Scan for the cell matching the given text and deliver its [x, y] coordinate at center. 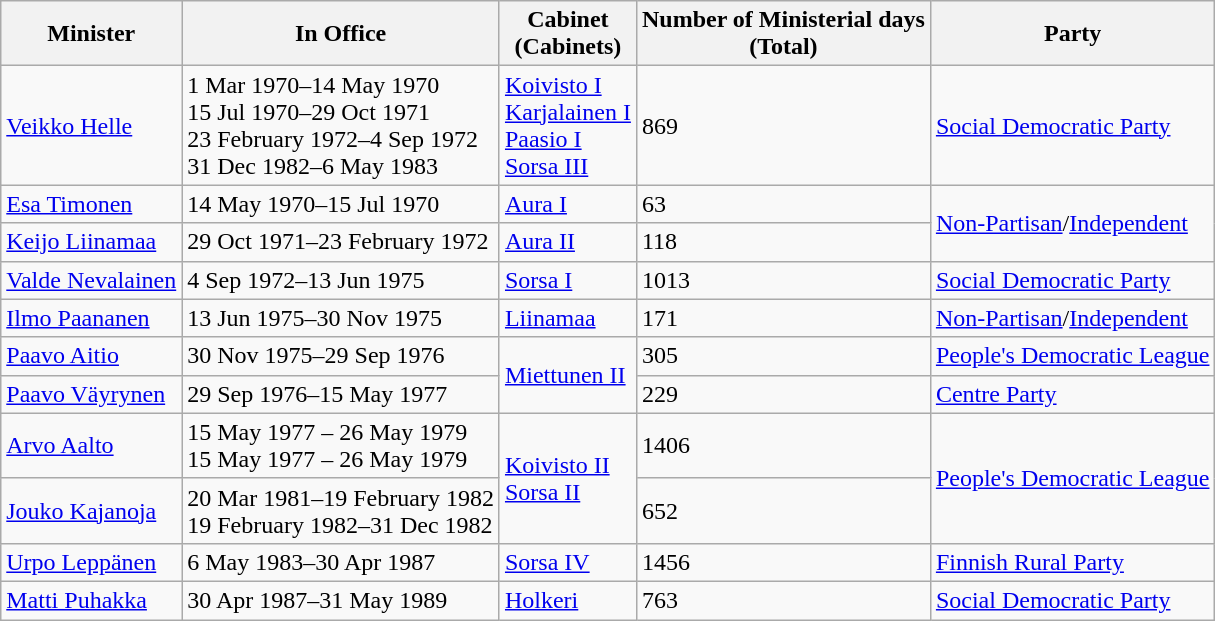
763 [783, 600]
1406 [783, 446]
Arvo Aalto [92, 446]
14 May 1970–15 Jul 1970 [341, 204]
Holkeri [568, 600]
13 Jun 1975–30 Nov 1975 [341, 318]
4 Sep 1972–13 Jun 1975 [341, 280]
1013 [783, 280]
Aura I [568, 204]
Liinamaa [568, 318]
Keijo Liinamaa [92, 242]
1456 [783, 562]
229 [783, 394]
In Office [341, 34]
Miettunen II [568, 375]
30 Apr 1987–31 May 1989 [341, 600]
29 Oct 1971–23 February 1972 [341, 242]
652 [783, 510]
30 Nov 1975–29 Sep 1976 [341, 356]
15 May 1977 – 26 May 197915 May 1977 – 26 May 1979 [341, 446]
Matti Puhakka [92, 600]
Centre Party [1072, 394]
Valde Nevalainen [92, 280]
Aura II [568, 242]
63 [783, 204]
Esa Timonen [92, 204]
Sorsa I [568, 280]
Koivisto IKarjalainen IPaasio ISorsa III [568, 126]
171 [783, 318]
1 Mar 1970–14 May 197015 Jul 1970–29 Oct 197123 February 1972–4 Sep 197231 Dec 1982–6 May 1983 [341, 126]
Minister [92, 34]
Paavo Väyrynen [92, 394]
Urpo Leppänen [92, 562]
Koivisto IISorsa II [568, 478]
Finnish Rural Party [1072, 562]
Cabinet(Cabinets) [568, 34]
Sorsa IV [568, 562]
Veikko Helle [92, 126]
Number of Ministerial days (Total) [783, 34]
6 May 1983–30 Apr 1987 [341, 562]
Paavo Aitio [92, 356]
Party [1072, 34]
Jouko Kajanoja [92, 510]
118 [783, 242]
29 Sep 1976–15 May 1977 [341, 394]
20 Mar 1981–19 February 198219 February 1982–31 Dec 1982 [341, 510]
869 [783, 126]
Ilmo Paananen [92, 318]
305 [783, 356]
